Return the (X, Y) coordinate for the center point of the cell that contains the specified text.  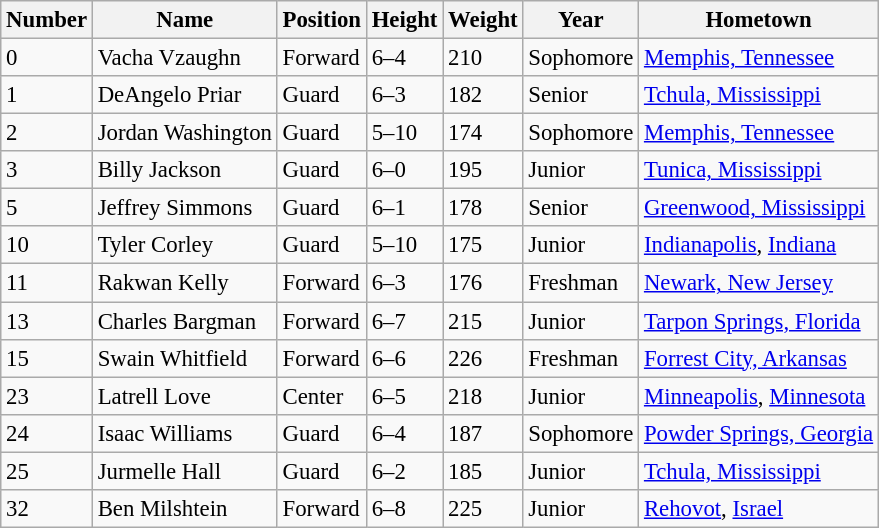
1 (47, 95)
Tarpon Springs, Florida (759, 321)
10 (47, 245)
Ben Milshtein (184, 509)
Center (322, 396)
6–2 (404, 471)
Height (404, 20)
Weight (483, 20)
Isaac Williams (184, 433)
Minneapolis, Minnesota (759, 396)
3 (47, 170)
Charles Bargman (184, 321)
24 (47, 433)
Jurmelle Hall (184, 471)
6–8 (404, 509)
2 (47, 133)
210 (483, 58)
Rehovot, Israel (759, 509)
Position (322, 20)
11 (47, 283)
215 (483, 321)
Swain Whitfield (184, 358)
Powder Springs, Georgia (759, 433)
185 (483, 471)
182 (483, 95)
6–5 (404, 396)
Rakwan Kelly (184, 283)
226 (483, 358)
23 (47, 396)
175 (483, 245)
174 (483, 133)
Indianapolis, Indiana (759, 245)
Jeffrey Simmons (184, 208)
218 (483, 396)
Latrell Love (184, 396)
5 (47, 208)
6–0 (404, 170)
Greenwood, Mississippi (759, 208)
15 (47, 358)
Tunica, Mississippi (759, 170)
Vacha Vzaughn (184, 58)
Billy Jackson (184, 170)
176 (483, 283)
Tyler Corley (184, 245)
225 (483, 509)
Newark, New Jersey (759, 283)
Jordan Washington (184, 133)
0 (47, 58)
187 (483, 433)
Hometown (759, 20)
Year (581, 20)
178 (483, 208)
6–1 (404, 208)
32 (47, 509)
25 (47, 471)
Number (47, 20)
195 (483, 170)
13 (47, 321)
6–7 (404, 321)
DeAngelo Priar (184, 95)
6–6 (404, 358)
Forrest City, Arkansas (759, 358)
Name (184, 20)
